Identify which cell holds the provided text, then report its (x, y) central coordinate. 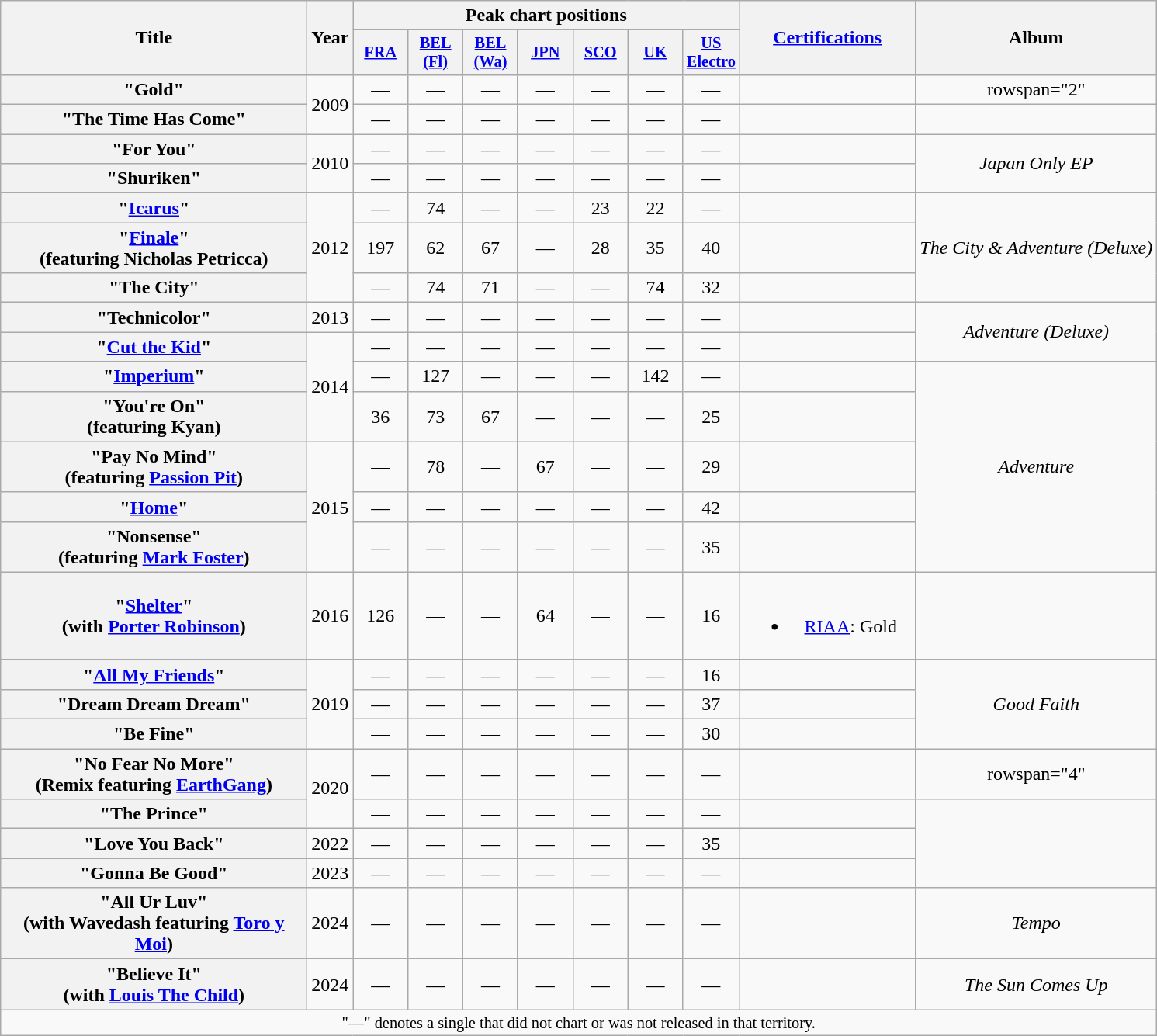
"Shuriken" (154, 178)
"Icarus" (154, 208)
2010 (331, 164)
"Be Fine" (154, 734)
JPN (545, 53)
"—" denotes a single that did not chart or was not released in that territory. (579, 1023)
29 (711, 467)
"Gold" (154, 89)
2016 (331, 616)
25 (711, 416)
73 (436, 416)
FRA (380, 53)
23 (601, 208)
71 (490, 288)
"Gonna Be Good" (154, 873)
42 (711, 507)
40 (711, 248)
"All My Friends" (154, 674)
"Love You Back" (154, 844)
The Sun Comes Up (1037, 984)
"You're On"(featuring Kyan) (154, 416)
2019 (331, 704)
64 (545, 616)
Tempo (1037, 923)
"The Time Has Come" (154, 120)
"For You" (154, 149)
"No Fear No More" (Remix featuring EarthGang) (154, 774)
2020 (331, 788)
28 (601, 248)
142 (655, 376)
197 (380, 248)
2009 (331, 104)
"Home" (154, 507)
BEL(Wa) (490, 53)
2012 (331, 248)
22 (655, 208)
78 (436, 467)
SCO (601, 53)
USElectro (711, 53)
30 (711, 734)
127 (436, 376)
37 (711, 704)
Adventure (1037, 467)
"The City" (154, 288)
2023 (331, 873)
2014 (331, 386)
2022 (331, 844)
Peak chart positions (546, 16)
"Dream Dream Dream" (154, 704)
62 (436, 248)
BEL(Fl) (436, 53)
rowspan="4" (1037, 774)
"Believe It"(with Louis The Child) (154, 984)
"The Prince" (154, 814)
"Nonsense"(featuring Mark Foster) (154, 546)
"Cut the Kid" (154, 347)
"Technicolor" (154, 317)
"Pay No Mind"(featuring Passion Pit) (154, 467)
126 (380, 616)
32 (711, 288)
"All Ur Luv"(with Wavedash featuring Toro y Moi) (154, 923)
Certifications (827, 38)
UK (655, 53)
Album (1037, 38)
Year (331, 38)
Japan Only EP (1037, 164)
Title (154, 38)
RIAA: Gold (827, 616)
Good Faith (1037, 704)
The City & Adventure (Deluxe) (1037, 248)
2013 (331, 317)
rowspan="2" (1037, 89)
2015 (331, 507)
"Finale"(featuring Nicholas Petricca) (154, 248)
Adventure (Deluxe) (1037, 332)
"Imperium" (154, 376)
36 (380, 416)
"Shelter"(with Porter Robinson) (154, 616)
